Find where the given text appears and provide that cell's center as [x, y] coordinate. 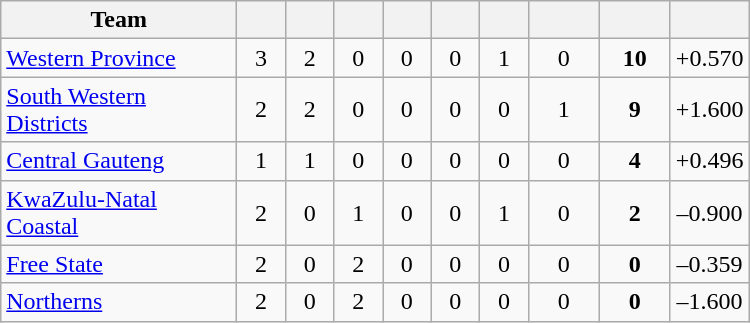
3 [262, 58]
4 [634, 161]
Free State [119, 264]
+0.570 [710, 58]
–0.900 [710, 212]
Northerns [119, 302]
9 [634, 110]
KwaZulu-Natal Coastal [119, 212]
South Western Districts [119, 110]
+0.496 [710, 161]
–0.359 [710, 264]
Central Gauteng [119, 161]
Team [119, 20]
10 [634, 58]
–1.600 [710, 302]
Western Province [119, 58]
+1.600 [710, 110]
